For the text-containing cell, return its midpoint in [X, Y] coordinate format. 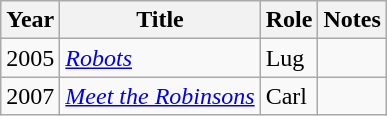
Role [289, 20]
Meet the Robinsons [160, 96]
Lug [289, 58]
2007 [30, 96]
Year [30, 20]
Title [160, 20]
Robots [160, 58]
Notes [352, 20]
Carl [289, 96]
2005 [30, 58]
